From the cell containing the given text, extract its center point as (x, y) coordinate. 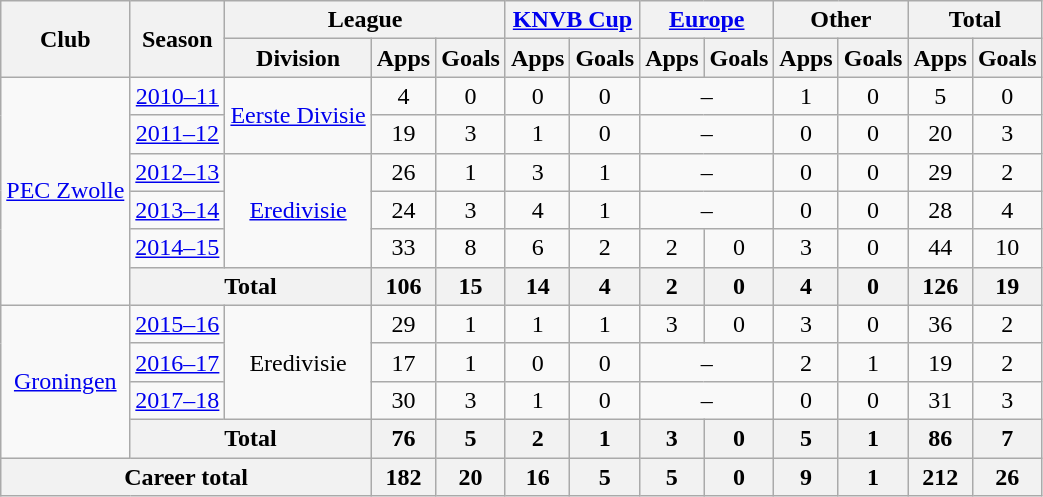
7 (1007, 438)
2016–17 (178, 362)
33 (403, 248)
126 (940, 286)
212 (940, 477)
Other (841, 20)
Europe (707, 20)
Division (298, 58)
36 (940, 324)
30 (403, 400)
24 (403, 210)
6 (537, 248)
2010–11 (178, 96)
Groningen (66, 381)
PEC Zwolle (66, 191)
2011–12 (178, 134)
86 (940, 438)
31 (940, 400)
8 (471, 248)
17 (403, 362)
2015–16 (178, 324)
Career total (186, 477)
2012–13 (178, 172)
2017–18 (178, 400)
28 (940, 210)
44 (940, 248)
2013–14 (178, 210)
16 (537, 477)
14 (537, 286)
106 (403, 286)
76 (403, 438)
KNVB Cup (572, 20)
Season (178, 39)
Eerste Divisie (298, 115)
182 (403, 477)
League (366, 20)
Club (66, 39)
10 (1007, 248)
2014–15 (178, 248)
9 (806, 477)
15 (471, 286)
